Identify which cell holds the provided text, then report its [x, y] central coordinate. 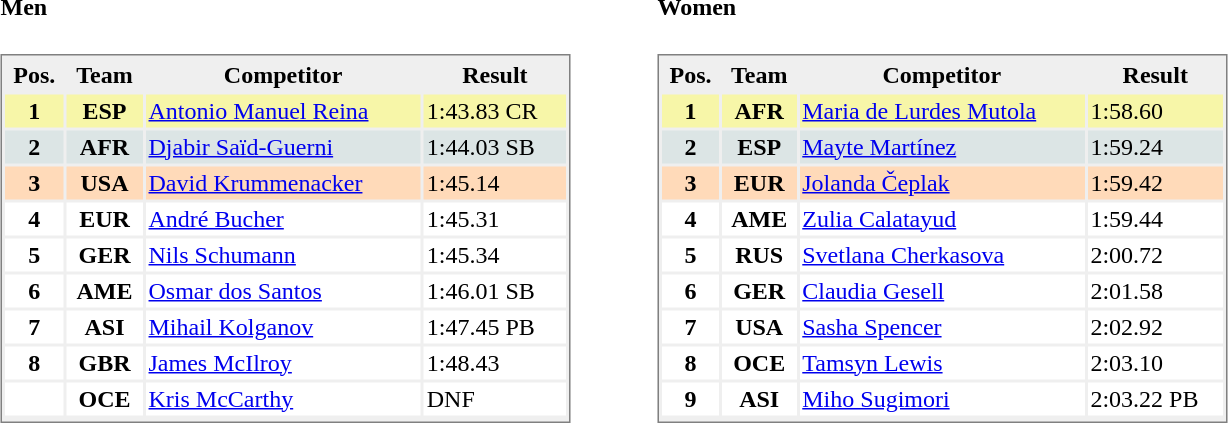
Sasha Spencer [942, 326]
1:46.01 SB [495, 290]
David Krummenacker [284, 182]
James McIlroy [284, 362]
Miho Sugimori [942, 398]
1:45.14 [495, 182]
Tamsyn Lewis [942, 362]
André Bucher [284, 218]
1:47.45 PB [495, 326]
Mayte Martínez [942, 146]
Antonio Manuel Reina [284, 110]
1:44.03 SB [495, 146]
Mihail Kolganov [284, 326]
1:45.31 [495, 218]
1:45.34 [495, 254]
2:03.10 [1155, 362]
1:59.24 [1155, 146]
9 [690, 398]
1:58.60 [1155, 110]
2:01.58 [1155, 290]
Nils Schumann [284, 254]
DNF [495, 398]
Svetlana Cherkasova [942, 254]
2:00.72 [1155, 254]
1:59.44 [1155, 218]
Osmar dos Santos [284, 290]
2:03.22 PB [1155, 398]
Kris McCarthy [284, 398]
RUS [759, 254]
Claudia Gesell [942, 290]
1:43.83 CR [495, 110]
GBR [104, 362]
1:59.42 [1155, 182]
Jolanda Čeplak [942, 182]
Djabir Saïd-Guerni [284, 146]
1:48.43 [495, 362]
Maria de Lurdes Mutola [942, 110]
Zulia Calatayud [942, 218]
2:02.92 [1155, 326]
